Output the [X, Y] coordinate of the center of the cell containing the given text.  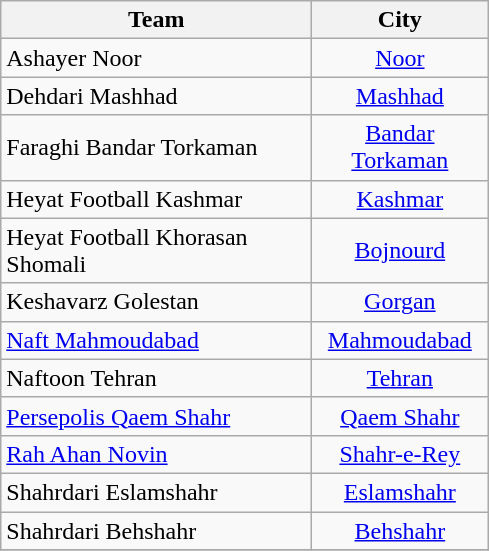
Shahrdari Behshahr [156, 531]
Tehran [400, 378]
Eslamshahr [400, 492]
Mashhad [400, 96]
Dehdari Mashhad [156, 96]
Naft Mahmoudabad [156, 340]
Qaem Shahr [400, 416]
Faraghi Bandar Torkaman [156, 148]
Persepolis Qaem Shahr [156, 416]
Kashmar [400, 199]
Rah Ahan Novin [156, 454]
Heyat Football Khorasan Shomali [156, 250]
Mahmoudabad [400, 340]
Shahrdari Eslamshahr [156, 492]
Shahr-e-Rey [400, 454]
Gorgan [400, 302]
City [400, 20]
Naftoon Tehran [156, 378]
Behshahr [400, 531]
Noor [400, 58]
Bandar Torkaman [400, 148]
Bojnourd [400, 250]
Ashayer Noor [156, 58]
Keshavarz Golestan [156, 302]
Team [156, 20]
Heyat Football Kashmar [156, 199]
